Return (x, y) of the center of cell containing provided text 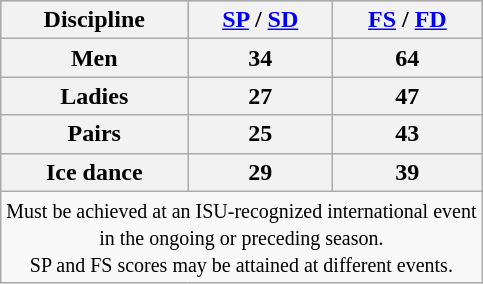
Ladies (94, 96)
34 (260, 58)
64 (408, 58)
39 (408, 172)
SP / SD (260, 20)
47 (408, 96)
Must be achieved at an ISU-recognized international event in the ongoing or preceding season. SP and FS scores may be attained at different events. (242, 237)
Men (94, 58)
25 (260, 134)
Pairs (94, 134)
Discipline (94, 20)
FS / FD (408, 20)
43 (408, 134)
Ice dance (94, 172)
29 (260, 172)
27 (260, 96)
